For the text-containing cell, return its midpoint in (X, Y) coordinate format. 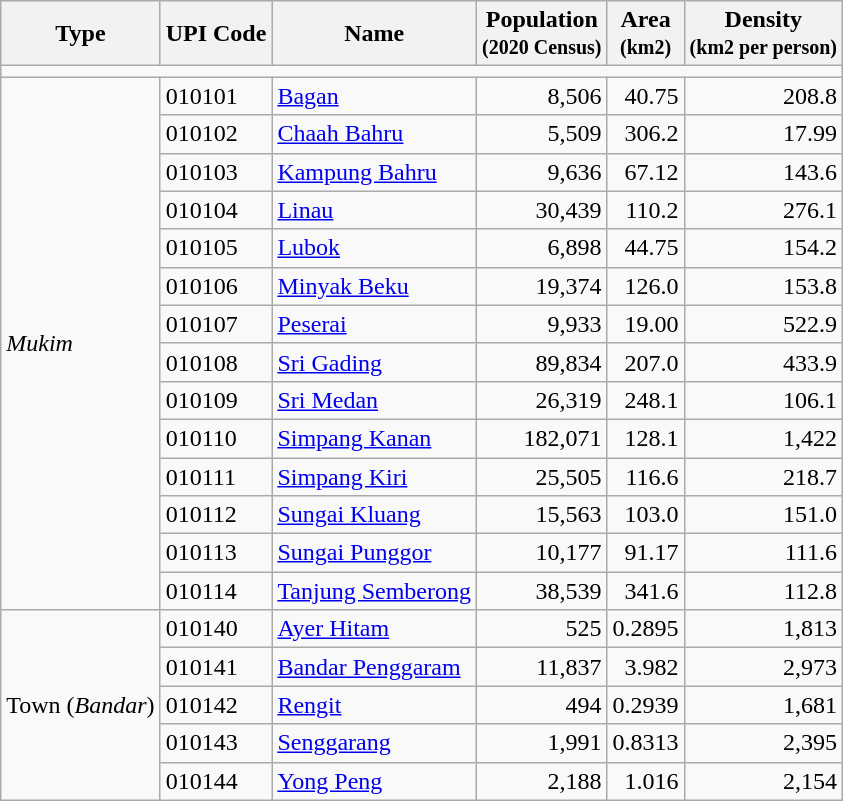
218.7 (763, 477)
Name (374, 34)
19.00 (646, 324)
19,374 (542, 286)
010113 (216, 553)
208.8 (763, 96)
106.1 (763, 400)
154.2 (763, 248)
9,636 (542, 172)
2,395 (763, 743)
Linau (374, 210)
151.0 (763, 515)
341.6 (646, 591)
10,177 (542, 553)
1,422 (763, 438)
UPI Code (216, 34)
010141 (216, 667)
010101 (216, 96)
26,319 (542, 400)
30,439 (542, 210)
Bagan (374, 96)
103.0 (646, 515)
Sungai Kluang (374, 515)
Yong Peng (374, 781)
010102 (216, 134)
116.6 (646, 477)
Population(2020 Census) (542, 34)
Peserai (374, 324)
128.1 (646, 438)
522.9 (763, 324)
Lubok (374, 248)
5,509 (542, 134)
010140 (216, 629)
11,837 (542, 667)
8,506 (542, 96)
67.12 (646, 172)
91.17 (646, 553)
Area(km2) (646, 34)
207.0 (646, 362)
Tanjung Semberong (374, 591)
Simpang Kanan (374, 438)
0.2895 (646, 629)
Sungai Punggor (374, 553)
Kampung Bahru (374, 172)
1,991 (542, 743)
010114 (216, 591)
40.75 (646, 96)
Mukim (80, 344)
306.2 (646, 134)
Rengit (374, 705)
525 (542, 629)
1.016 (646, 781)
010112 (216, 515)
010106 (216, 286)
494 (542, 705)
38,539 (542, 591)
126.0 (646, 286)
Town (Bandar) (80, 705)
Sri Gading (374, 362)
25,505 (542, 477)
110.2 (646, 210)
6,898 (542, 248)
111.6 (763, 553)
112.8 (763, 591)
010110 (216, 438)
010109 (216, 400)
010104 (216, 210)
2,188 (542, 781)
433.9 (763, 362)
Simpang Kiri (374, 477)
Chaah Bahru (374, 134)
0.8313 (646, 743)
1,681 (763, 705)
010143 (216, 743)
010107 (216, 324)
17.99 (763, 134)
010111 (216, 477)
2,154 (763, 781)
Bandar Penggaram (374, 667)
Type (80, 34)
9,933 (542, 324)
Sri Medan (374, 400)
Ayer Hitam (374, 629)
010103 (216, 172)
2,973 (763, 667)
Density(km2 per person) (763, 34)
89,834 (542, 362)
276.1 (763, 210)
0.2939 (646, 705)
Senggarang (374, 743)
010105 (216, 248)
3.982 (646, 667)
Minyak Beku (374, 286)
010144 (216, 781)
143.6 (763, 172)
248.1 (646, 400)
15,563 (542, 515)
1,813 (763, 629)
182,071 (542, 438)
010108 (216, 362)
44.75 (646, 248)
010142 (216, 705)
153.8 (763, 286)
